Find where the given text appears and provide that cell's center as [x, y] coordinate. 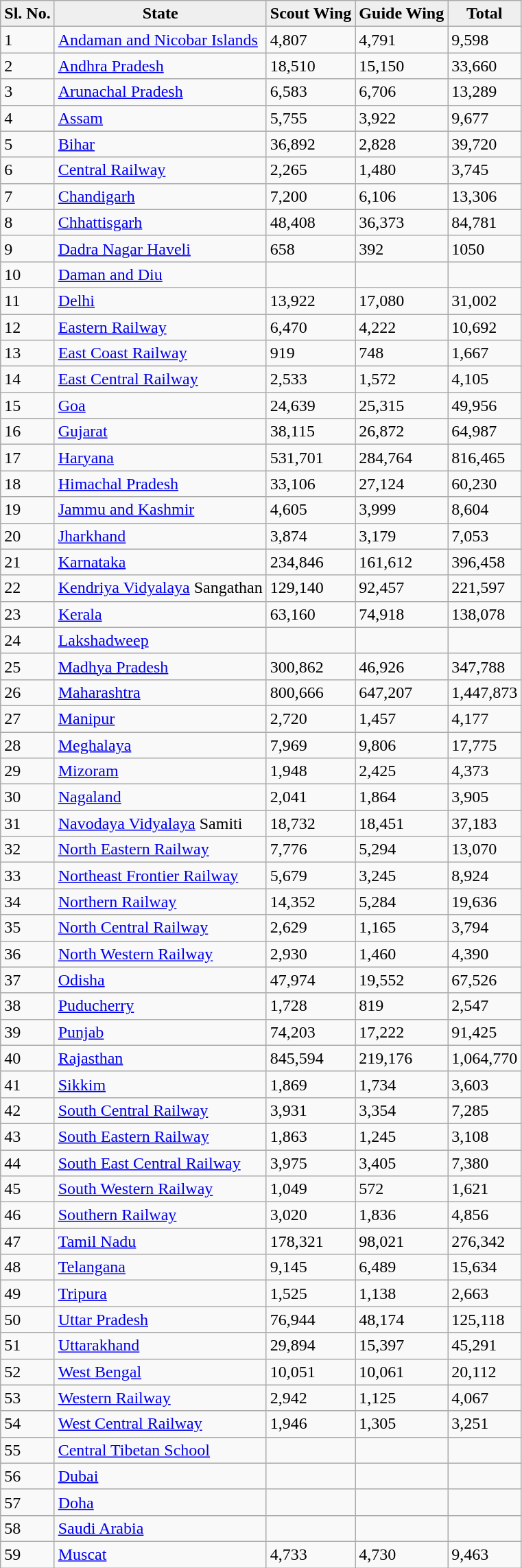
816,465 [484, 458]
47 [27, 1241]
14 [27, 379]
3,874 [311, 536]
1,667 [484, 353]
2,533 [311, 379]
10 [27, 274]
27 [27, 718]
Andhra Pradesh [161, 66]
84,781 [484, 222]
64,987 [484, 432]
Arunachal Pradesh [161, 92]
1,946 [311, 1424]
Muscat [161, 1554]
Northern Railway [161, 902]
13,306 [484, 196]
50 [27, 1320]
92,457 [402, 588]
11 [27, 301]
347,788 [484, 666]
1,948 [311, 771]
2,828 [402, 144]
34 [27, 902]
1,165 [402, 928]
219,176 [402, 1058]
2,942 [311, 1398]
30 [27, 797]
3,794 [484, 928]
40 [27, 1058]
647,207 [402, 692]
1 [27, 40]
58 [27, 1528]
1,457 [402, 718]
4 [27, 118]
43 [27, 1136]
60,230 [484, 484]
20 [27, 536]
Lakshadweep [161, 640]
91,425 [484, 1032]
10,061 [402, 1372]
125,118 [484, 1320]
West Bengal [161, 1372]
29,894 [311, 1346]
6,106 [402, 196]
Dadra Nagar Haveli [161, 248]
1,572 [402, 379]
3,922 [402, 118]
17,080 [402, 301]
748 [402, 353]
Chandigarh [161, 196]
4,730 [402, 1554]
1,836 [402, 1215]
7,380 [484, 1163]
Jharkhand [161, 536]
1,734 [402, 1084]
161,612 [402, 562]
Nagaland [161, 797]
53 [27, 1398]
4,390 [484, 954]
18,732 [311, 823]
4,856 [484, 1215]
38 [27, 1006]
24 [27, 640]
Navodaya Vidyalaya Samiti [161, 823]
3,603 [484, 1084]
531,701 [311, 458]
Jammu and Kashmir [161, 510]
98,021 [402, 1241]
41 [27, 1084]
Haryana [161, 458]
Punjab [161, 1032]
Himachal Pradesh [161, 484]
3,905 [484, 797]
37,183 [484, 823]
17,775 [484, 745]
13,922 [311, 301]
3,405 [402, 1163]
57 [27, 1502]
129,140 [311, 588]
Dubai [161, 1476]
3,975 [311, 1163]
Eastern Railway [161, 327]
59 [27, 1554]
State [161, 14]
Mizoram [161, 771]
46 [27, 1215]
14,352 [311, 902]
6 [27, 170]
800,666 [311, 692]
2,041 [311, 797]
Daman and Diu [161, 274]
4,105 [484, 379]
31,002 [484, 301]
1,245 [402, 1136]
Meghalaya [161, 745]
8 [27, 222]
284,764 [402, 458]
3,251 [484, 1424]
9,145 [311, 1267]
9 [27, 248]
35 [27, 928]
74,918 [402, 614]
1,447,873 [484, 692]
3 [27, 92]
4,791 [402, 40]
13,070 [484, 850]
East Coast Railway [161, 353]
6,706 [402, 92]
21 [27, 562]
392 [402, 248]
919 [311, 353]
4,177 [484, 718]
1,728 [311, 1006]
5 [27, 144]
3,020 [311, 1215]
Southern Railway [161, 1215]
East Central Railway [161, 379]
51 [27, 1346]
2,629 [311, 928]
658 [311, 248]
45 [27, 1189]
4,222 [402, 327]
Central Tibetan School [161, 1450]
1,460 [402, 954]
15,150 [402, 66]
1,863 [311, 1136]
Manipur [161, 718]
9,598 [484, 40]
7,285 [484, 1110]
7,053 [484, 536]
45,291 [484, 1346]
5,284 [402, 902]
19 [27, 510]
19,636 [484, 902]
1050 [484, 248]
5,755 [311, 118]
South Western Railway [161, 1189]
276,342 [484, 1241]
74,203 [311, 1032]
44 [27, 1163]
49 [27, 1294]
47,974 [311, 980]
36,373 [402, 222]
845,594 [311, 1058]
1,305 [402, 1424]
2,547 [484, 1006]
3,108 [484, 1136]
138,078 [484, 614]
2,720 [311, 718]
32 [27, 850]
7,200 [311, 196]
6,489 [402, 1267]
33,660 [484, 66]
221,597 [484, 588]
7 [27, 196]
396,458 [484, 562]
39,720 [484, 144]
17,222 [402, 1032]
1,064,770 [484, 1058]
25 [27, 666]
South East Central Railway [161, 1163]
13,289 [484, 92]
3,999 [402, 510]
48 [27, 1267]
3,354 [402, 1110]
48,174 [402, 1320]
7,969 [311, 745]
South Eastern Railway [161, 1136]
48,408 [311, 222]
6,470 [311, 327]
13 [27, 353]
5,679 [311, 876]
2,425 [402, 771]
3,245 [402, 876]
300,862 [311, 666]
Puducherry [161, 1006]
Northeast Frontier Railway [161, 876]
Bihar [161, 144]
Rajasthan [161, 1058]
3,745 [484, 170]
Assam [161, 118]
3,179 [402, 536]
63,160 [311, 614]
1,864 [402, 797]
1,125 [402, 1398]
10,051 [311, 1372]
49,956 [484, 406]
North Eastern Railway [161, 850]
9,463 [484, 1554]
17 [27, 458]
67,526 [484, 980]
Kendriya Vidyalaya Sangathan [161, 588]
Guide Wing [402, 14]
2,930 [311, 954]
4,733 [311, 1554]
76,944 [311, 1320]
1,525 [311, 1294]
36,892 [311, 144]
19,552 [402, 980]
Saudi Arabia [161, 1528]
4,373 [484, 771]
18 [27, 484]
572 [402, 1189]
5,294 [402, 850]
16 [27, 432]
25,315 [402, 406]
42 [27, 1110]
46,926 [402, 666]
North Central Railway [161, 928]
Scout Wing [311, 14]
56 [27, 1476]
26,872 [402, 432]
234,846 [311, 562]
Sikkim [161, 1084]
37 [27, 980]
1,480 [402, 170]
Tripura [161, 1294]
27,124 [402, 484]
3,931 [311, 1110]
Tamil Nadu [161, 1241]
15,397 [402, 1346]
31 [27, 823]
9,677 [484, 118]
1,621 [484, 1189]
Uttarakhand [161, 1346]
Telangana [161, 1267]
Western Railway [161, 1398]
819 [402, 1006]
Andaman and Nicobar Islands [161, 40]
18,451 [402, 823]
2 [27, 66]
Central Railway [161, 170]
23 [27, 614]
Delhi [161, 301]
Karnataka [161, 562]
Kerala [161, 614]
39 [27, 1032]
54 [27, 1424]
Total [484, 14]
15 [27, 406]
24,639 [311, 406]
Chhattisgarh [161, 222]
Goa [161, 406]
Madhya Pradesh [161, 666]
Doha [161, 1502]
26 [27, 692]
North Western Railway [161, 954]
9,806 [402, 745]
38,115 [311, 432]
12 [27, 327]
4,067 [484, 1398]
Gujarat [161, 432]
15,634 [484, 1267]
Odisha [161, 980]
178,321 [311, 1241]
18,510 [311, 66]
Sl. No. [27, 14]
36 [27, 954]
52 [27, 1372]
1,138 [402, 1294]
1,869 [311, 1084]
4,807 [311, 40]
8,604 [484, 510]
West Central Railway [161, 1424]
8,924 [484, 876]
1,049 [311, 1189]
28 [27, 745]
33 [27, 876]
55 [27, 1450]
22 [27, 588]
20,112 [484, 1372]
South Central Railway [161, 1110]
7,776 [311, 850]
Maharashtra [161, 692]
10,692 [484, 327]
Uttar Pradesh [161, 1320]
4,605 [311, 510]
33,106 [311, 484]
2,265 [311, 170]
6,583 [311, 92]
29 [27, 771]
2,663 [484, 1294]
